Return the (x, y) coordinate for the center point of the cell that contains the specified text.  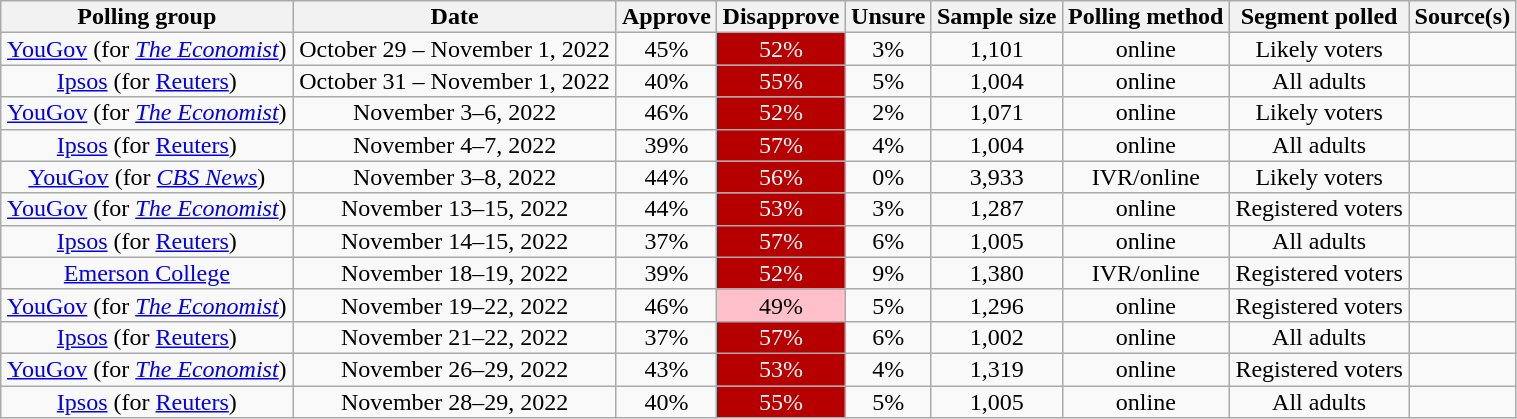
45% (666, 49)
November 3–6, 2022 (454, 113)
1,071 (996, 113)
9% (888, 273)
Unsure (888, 17)
3,933 (996, 177)
Disapprove (782, 17)
56% (782, 177)
1,319 (996, 369)
2% (888, 113)
November 21–22, 2022 (454, 337)
1,101 (996, 49)
October 29 – November 1, 2022 (454, 49)
Date (454, 17)
Emerson College (147, 273)
November 13–15, 2022 (454, 209)
1,287 (996, 209)
Polling method (1146, 17)
1,380 (996, 273)
November 3–8, 2022 (454, 177)
Source(s) (1462, 17)
0% (888, 177)
1,002 (996, 337)
Approve (666, 17)
49% (782, 305)
Sample size (996, 17)
November 19–22, 2022 (454, 305)
1,296 (996, 305)
November 26–29, 2022 (454, 369)
Polling group (147, 17)
November 4–7, 2022 (454, 145)
November 28–29, 2022 (454, 402)
YouGov (for CBS News) (147, 177)
November 14–15, 2022 (454, 241)
November 18–19, 2022 (454, 273)
43% (666, 369)
Segment polled (1318, 17)
October 31 – November 1, 2022 (454, 81)
